Scan for the cell matching the given text and deliver its (X, Y) coordinate at center. 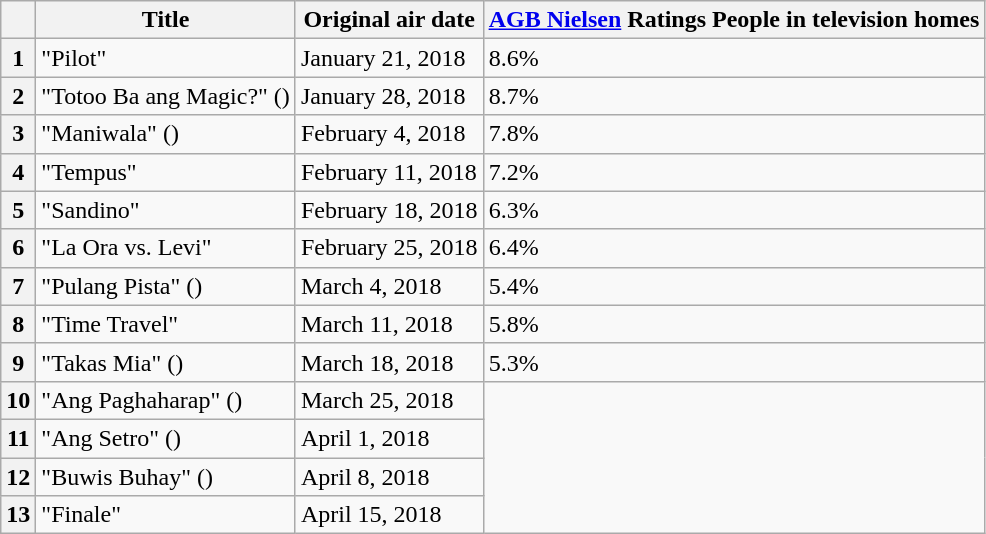
January 21, 2018 (389, 58)
6 (18, 248)
February 25, 2018 (389, 248)
7 (18, 286)
March 25, 2018 (389, 400)
7.8% (734, 134)
March 11, 2018 (389, 324)
5.4% (734, 286)
"Buwis Buhay" () (166, 477)
6.4% (734, 248)
April 1, 2018 (389, 438)
January 28, 2018 (389, 96)
3 (18, 134)
"Time Travel" (166, 324)
12 (18, 477)
"Takas Mia" () (166, 362)
"Sandino" (166, 210)
5 (18, 210)
"Finale" (166, 515)
4 (18, 172)
AGB Nielsen Ratings People in television homes (734, 20)
2 (18, 96)
8 (18, 324)
February 18, 2018 (389, 210)
8.7% (734, 96)
8.6% (734, 58)
February 11, 2018 (389, 172)
April 15, 2018 (389, 515)
Title (166, 20)
February 4, 2018 (389, 134)
5.3% (734, 362)
10 (18, 400)
"Pilot" (166, 58)
9 (18, 362)
March 4, 2018 (389, 286)
"Pulang Pista" () (166, 286)
11 (18, 438)
March 18, 2018 (389, 362)
"Totoo Ba ang Magic?" () (166, 96)
1 (18, 58)
"Ang Setro" () (166, 438)
6.3% (734, 210)
"La Ora vs. Levi" (166, 248)
13 (18, 515)
5.8% (734, 324)
April 8, 2018 (389, 477)
"Tempus" (166, 172)
"Maniwala" () (166, 134)
7.2% (734, 172)
Original air date (389, 20)
"Ang Paghaharap" () (166, 400)
